Search for the cell housing the specified text and yield its (x, y) center coordinate. 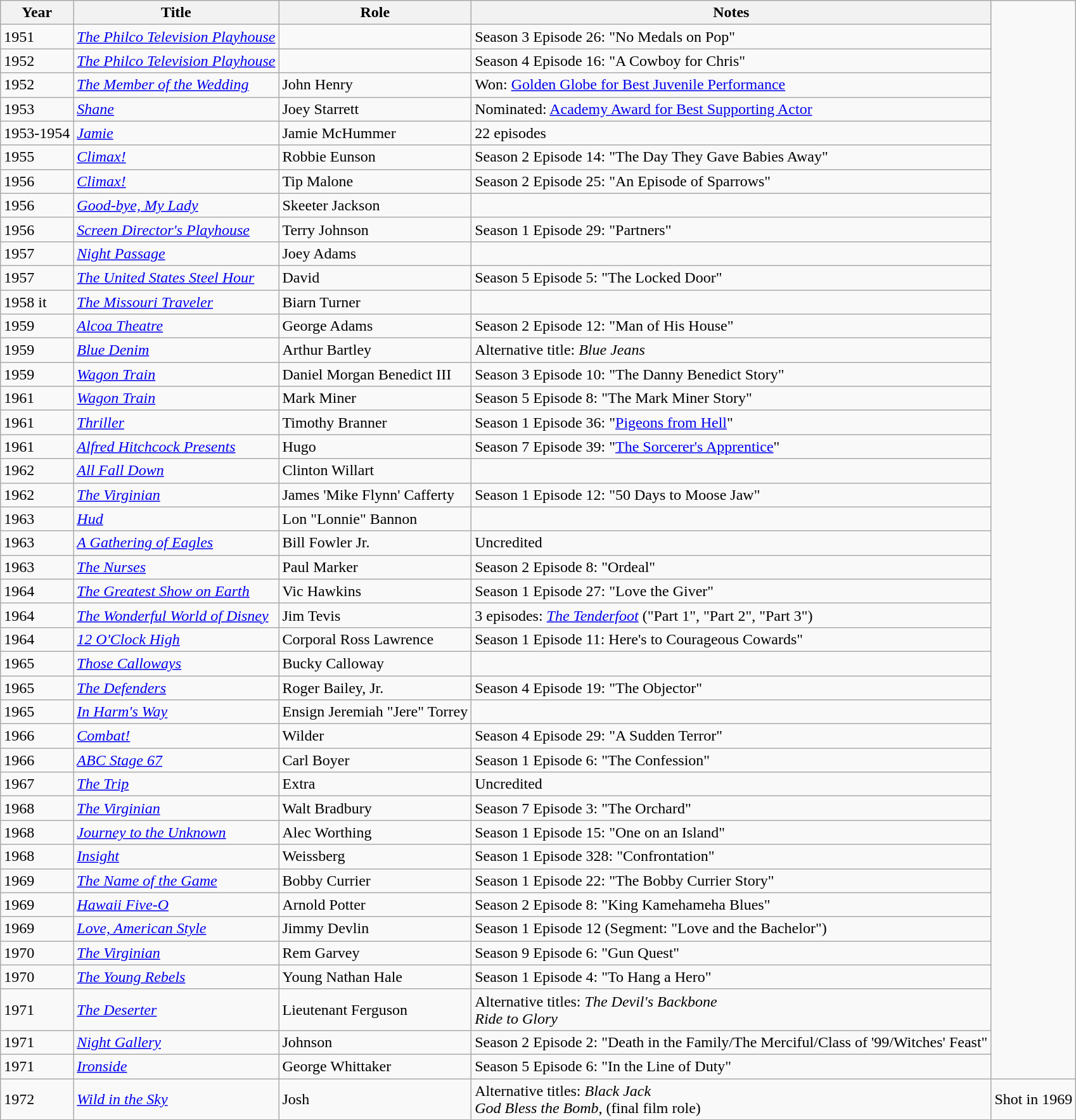
Ensign Jeremiah "Jere" Torrey (375, 712)
Corporal Ross Lawrence (375, 639)
Season 2 Episode 2: "Death in the Family/The Merciful/Class of '99/Witches' Feast" (731, 1042)
Good-bye, My Lady (176, 205)
Season 1 Episode 36: "Pigeons from Hell" (731, 423)
Vic Hawkins (375, 591)
Season 1 Episode 12: "50 Days to Moose Jaw" (731, 495)
Night Passage (176, 253)
Walt Bradbury (375, 808)
James 'Mike Flynn' Cafferty (375, 495)
ABC Stage 67 (176, 760)
Josh (375, 1098)
Season 1 Episode 11: Here's to Courageous Cowards" (731, 639)
Hawaii Five-O (176, 905)
Season 1 Episode 328: "Confrontation" (731, 856)
The United States Steel Hour (176, 277)
The Name of the Game (176, 881)
Robbie Eunson (375, 157)
Season 4 Episode 19: "The Objector" (731, 687)
Role (375, 13)
1951 (37, 37)
The Nurses (176, 567)
David (375, 277)
Season 1 Episode 27: "Love the Giver" (731, 591)
Arnold Potter (375, 905)
The Young Rebels (176, 977)
Jimmy Devlin (375, 929)
Tip Malone (375, 181)
Roger Bailey, Jr. (375, 687)
Season 1 Episode 29: "Partners" (731, 229)
Thriller (176, 423)
Season 2 Episode 25: "An Episode of Sparrows" (731, 181)
Bucky Calloway (375, 663)
Jamie (176, 133)
Johnson (375, 1042)
Skeeter Jackson (375, 205)
1953 (37, 109)
Season 1 Episode 22: "The Bobby Currier Story" (731, 881)
John Henry (375, 85)
Paul Marker (375, 567)
Bobby Currier (375, 881)
The Wonderful World of Disney (176, 615)
Season 7 Episode 39: "The Sorcerer's Apprentice" (731, 447)
Season 9 Episode 6: "Gun Quest" (731, 953)
Season 4 Episode 29: "A Sudden Terror" (731, 736)
A Gathering of Eagles (176, 543)
Notes (731, 13)
Season 2 Episode 12: "Man of His House" (731, 326)
Season 5 Episode 5: "The Locked Door" (731, 277)
22 episodes (731, 133)
1958 it (37, 302)
The Missouri Traveler (176, 302)
Screen Director's Playhouse (176, 229)
Alternative title: Blue Jeans (731, 350)
Season 3 Episode 26: "No Medals on Pop" (731, 37)
George Whittaker (375, 1066)
1955 (37, 157)
Wilder (375, 736)
Blue Denim (176, 350)
Shot in 1969 (1034, 1098)
In Harm's Way (176, 712)
Year (37, 13)
Season 1 Episode 15: "One on an Island" (731, 832)
Timothy Branner (375, 423)
Season 5 Episode 8: "The Mark Miner Story" (731, 398)
Arthur Bartley (375, 350)
Extra (375, 784)
Title (176, 13)
All Fall Down (176, 471)
3 episodes: The Tenderfoot ("Part 1", "Part 2", "Part 3") (731, 615)
Jamie McHummer (375, 133)
George Adams (375, 326)
Season 5 Episode 6: "In the Line of Duty" (731, 1066)
Terry Johnson (375, 229)
Alec Worthing (375, 832)
Carl Boyer (375, 760)
Joey Starrett (375, 109)
Alcoa Theatre (176, 326)
Weissberg (375, 856)
The Greatest Show on Earth (176, 591)
The Trip (176, 784)
Biarn Turner (375, 302)
Season 1 Episode 12 (Segment: "Love and the Bachelor") (731, 929)
Ironside (176, 1066)
Night Gallery (176, 1042)
1953-1954 (37, 133)
Bill Fowler Jr. (375, 543)
1967 (37, 784)
Alternative titles: The Devil's BackboneRide to Glory (731, 1010)
12 O'Clock High (176, 639)
Daniel Morgan Benedict III (375, 374)
Season 3 Episode 10: "The Danny Benedict Story" (731, 374)
Season 2 Episode 14: "The Day They Gave Babies Away" (731, 157)
Season 2 Episode 8: "Ordeal" (731, 567)
Won: Golden Globe for Best Juvenile Performance (731, 85)
Combat! (176, 736)
The Defenders (176, 687)
Insight (176, 856)
Nominated: Academy Award for Best Supporting Actor (731, 109)
Love, American Style (176, 929)
Young Nathan Hale (375, 977)
The Member of the Wedding (176, 85)
Lon "Lonnie" Bannon (375, 519)
Lieutenant Ferguson (375, 1010)
Alternative titles: Black JackGod Bless the Bomb, (final film role) (731, 1098)
Hugo (375, 447)
Those Calloways (176, 663)
Journey to the Unknown (176, 832)
Jim Tevis (375, 615)
Hud (176, 519)
The Deserter (176, 1010)
Season 7 Episode 3: "The Orchard" (731, 808)
Season 2 Episode 8: "King Kamehameha Blues" (731, 905)
Alfred Hitchcock Presents (176, 447)
Season 1 Episode 6: "The Confession" (731, 760)
Rem Garvey (375, 953)
Season 1 Episode 4: "To Hang a Hero" (731, 977)
Mark Miner (375, 398)
1972 (37, 1098)
Wild in the Sky (176, 1098)
Joey Adams (375, 253)
Clinton Willart (375, 471)
Season 4 Episode 16: "A Cowboy for Chris" (731, 61)
Shane (176, 109)
